Pinpoint the cell where the given text exists, returning its [X, Y] midpoint coordinate. 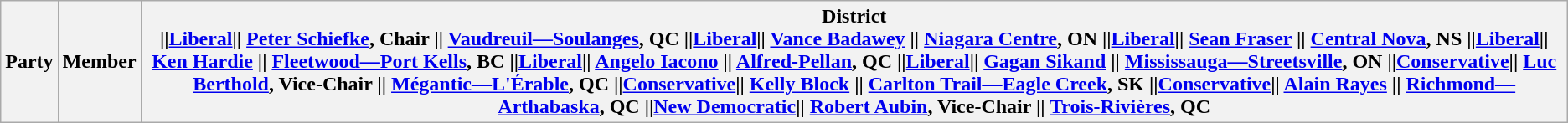
Member [99, 62]
Party [29, 62]
